Return [X, Y] of the center of cell containing provided text 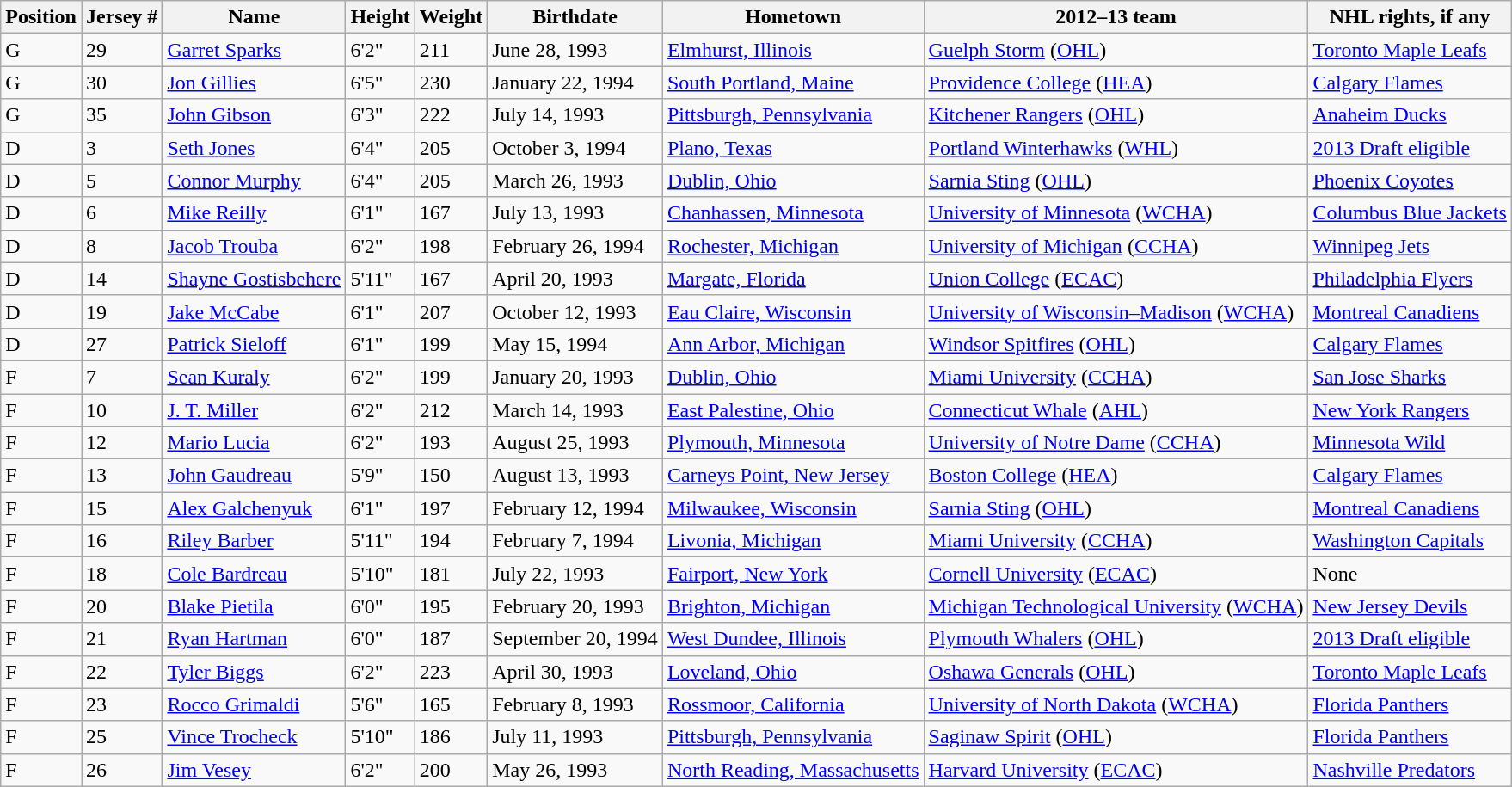
Chanhassen, Minnesota [793, 213]
Tyler Biggs [255, 672]
230 [451, 83]
John Gaudreau [255, 476]
August 13, 1993 [575, 476]
194 [451, 541]
February 12, 1994 [575, 508]
Rochester, Michigan [793, 246]
Boston College (HEA) [1116, 476]
University of Minnesota (WCHA) [1116, 213]
July 22, 1993 [575, 574]
19 [121, 311]
20 [121, 606]
Elmhurst, Illinois [793, 50]
January 22, 1994 [575, 83]
5'6" [380, 704]
Union College (ECAC) [1116, 279]
207 [451, 311]
12 [121, 443]
Jake McCabe [255, 311]
21 [121, 639]
Rossmoor, California [793, 704]
Minnesota Wild [1410, 443]
J. T. Miller [255, 410]
April 20, 1993 [575, 279]
193 [451, 443]
5 [121, 181]
July 11, 1993 [575, 737]
223 [451, 672]
May 26, 1993 [575, 770]
200 [451, 770]
January 20, 1993 [575, 377]
198 [451, 246]
Carneys Point, New Jersey [793, 476]
May 15, 1994 [575, 344]
165 [451, 704]
211 [451, 50]
Connor Murphy [255, 181]
3 [121, 148]
25 [121, 737]
6'5" [380, 83]
Milwaukee, Wisconsin [793, 508]
July 14, 1993 [575, 115]
Hometown [793, 17]
Riley Barber [255, 541]
Patrick Sieloff [255, 344]
Windsor Spitfires (OHL) [1116, 344]
Birthdate [575, 17]
13 [121, 476]
Jersey # [121, 17]
Washington Capitals [1410, 541]
August 25, 1993 [575, 443]
West Dundee, Illinois [793, 639]
University of Wisconsin–Madison (WCHA) [1116, 311]
March 14, 1993 [575, 410]
195 [451, 606]
Height [380, 17]
Ann Arbor, Michigan [793, 344]
Phoenix Coyotes [1410, 181]
Kitchener Rangers (OHL) [1116, 115]
Fairport, New York [793, 574]
Sean Kuraly [255, 377]
Jim Vesey [255, 770]
30 [121, 83]
6'3" [380, 115]
February 8, 1993 [575, 704]
181 [451, 574]
February 20, 1993 [575, 606]
14 [121, 279]
8 [121, 246]
NHL rights, if any [1410, 17]
Nashville Predators [1410, 770]
35 [121, 115]
197 [451, 508]
University of Notre Dame (CCHA) [1116, 443]
7 [121, 377]
Brighton, Michigan [793, 606]
212 [451, 410]
New Jersey Devils [1410, 606]
186 [451, 737]
222 [451, 115]
East Palestine, Ohio [793, 410]
26 [121, 770]
23 [121, 704]
September 20, 1994 [575, 639]
Margate, Florida [793, 279]
University of Michigan (CCHA) [1116, 246]
Jon Gillies [255, 83]
Winnipeg Jets [1410, 246]
Guelph Storm (OHL) [1116, 50]
Vince Trocheck [255, 737]
October 3, 1994 [575, 148]
Seth Jones [255, 148]
10 [121, 410]
16 [121, 541]
5'9" [380, 476]
Michigan Technological University (WCHA) [1116, 606]
18 [121, 574]
2012–13 team [1116, 17]
Ryan Hartman [255, 639]
July 13, 1993 [575, 213]
San Jose Sharks [1410, 377]
June 28, 1993 [575, 50]
Rocco Grimaldi [255, 704]
Weight [451, 17]
Oshawa Generals (OHL) [1116, 672]
Saginaw Spirit (OHL) [1116, 737]
Shayne Gostisbehere [255, 279]
Connecticut Whale (AHL) [1116, 410]
Plymouth Whalers (OHL) [1116, 639]
February 7, 1994 [575, 541]
Blake Pietila [255, 606]
University of North Dakota (WCHA) [1116, 704]
South Portland, Maine [793, 83]
29 [121, 50]
Cole Bardreau [255, 574]
22 [121, 672]
Portland Winterhawks (WHL) [1116, 148]
6 [121, 213]
Alex Galchenyuk [255, 508]
27 [121, 344]
187 [451, 639]
Mike Reilly [255, 213]
Loveland, Ohio [793, 672]
Providence College (HEA) [1116, 83]
Plano, Texas [793, 148]
March 26, 1993 [575, 181]
15 [121, 508]
February 26, 1994 [575, 246]
Name [255, 17]
North Reading, Massachusetts [793, 770]
Jacob Trouba [255, 246]
None [1410, 574]
Columbus Blue Jackets [1410, 213]
Garret Sparks [255, 50]
150 [451, 476]
Position [41, 17]
Eau Claire, Wisconsin [793, 311]
New York Rangers [1410, 410]
Mario Lucia [255, 443]
Harvard University (ECAC) [1116, 770]
John Gibson [255, 115]
Anaheim Ducks [1410, 115]
Livonia, Michigan [793, 541]
October 12, 1993 [575, 311]
Philadelphia Flyers [1410, 279]
Cornell University (ECAC) [1116, 574]
April 30, 1993 [575, 672]
Plymouth, Minnesota [793, 443]
